Pinpoint the cell where the given text exists, returning its [x, y] midpoint coordinate. 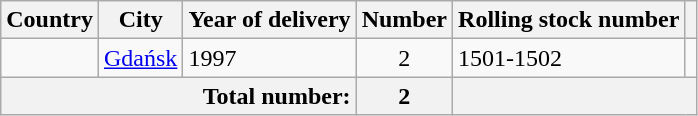
Rolling stock number [569, 20]
Gdańsk [140, 58]
Number [404, 20]
Country [50, 20]
1997 [270, 58]
City [140, 20]
Total number: [178, 96]
1501-1502 [569, 58]
Year of delivery [270, 20]
